Provide the (X, Y) coordinate of the cell's center where the given text is located.  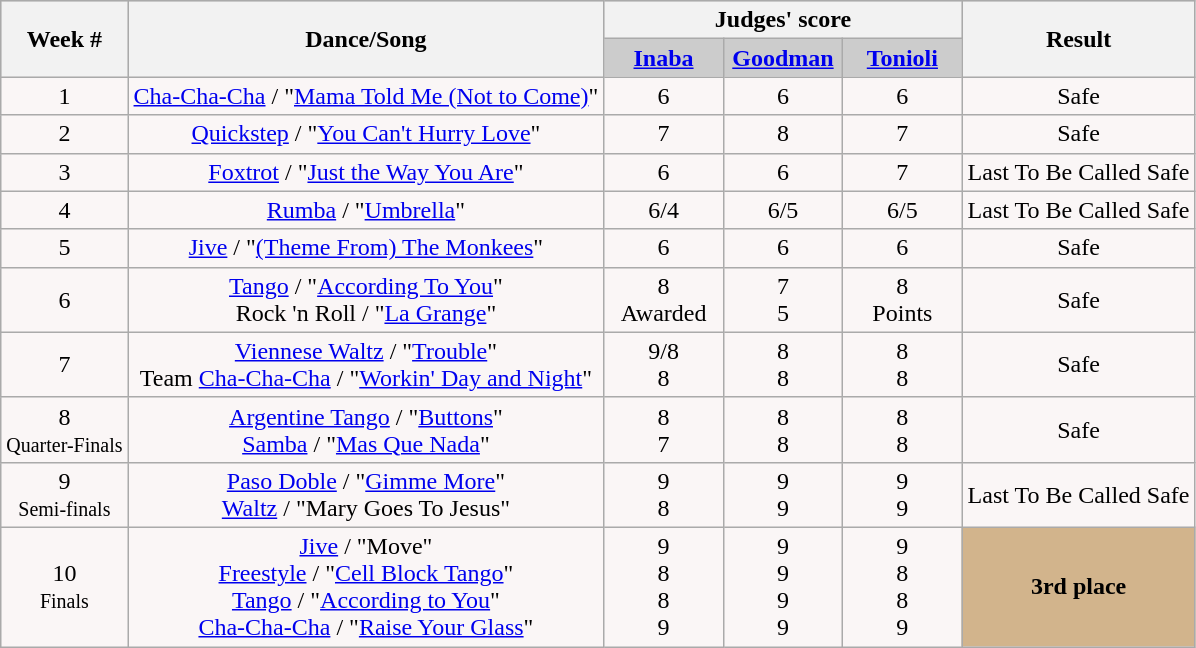
Argentine Tango / "Buttons"Samba / "Mas Que Nada" (366, 430)
Jive / "Move"Freestyle / "Cell Block Tango"Tango / "According to You"Cha-Cha-Cha / "Raise Your Glass" (366, 586)
Judges' score (783, 20)
10Finals (64, 586)
98 (664, 494)
Goodman (782, 58)
6/4 (664, 210)
1 (64, 96)
Inaba (664, 58)
5 (64, 248)
8 Awarded (664, 300)
87 (664, 430)
8 Points (902, 300)
9999 (782, 586)
Viennese Waltz / "Trouble" Team Cha-Cha-Cha / "Workin' Day and Night" (366, 364)
8 (782, 134)
Cha-Cha-Cha / "Mama Told Me (Not to Come)" (366, 96)
8Quarter-Finals (64, 430)
Foxtrot / "Just the Way You Are" (366, 172)
Jive / "(Theme From) The Monkees" (366, 248)
9Semi-finals (64, 494)
Dance/Song (366, 39)
9/8 8 (664, 364)
2 (64, 134)
3rd place (1078, 586)
7 5 (782, 300)
Quickstep / "You Can't Hurry Love" (366, 134)
Week # (64, 39)
Result (1078, 39)
4 (64, 210)
Paso Doble / "Gimme More"Waltz / "Mary Goes To Jesus" (366, 494)
3 (64, 172)
Tango / "According To You" Rock 'n Roll / "La Grange" (366, 300)
Tonioli (902, 58)
Rumba / "Umbrella" (366, 210)
